Identify which cell holds the provided text, then report its (x, y) central coordinate. 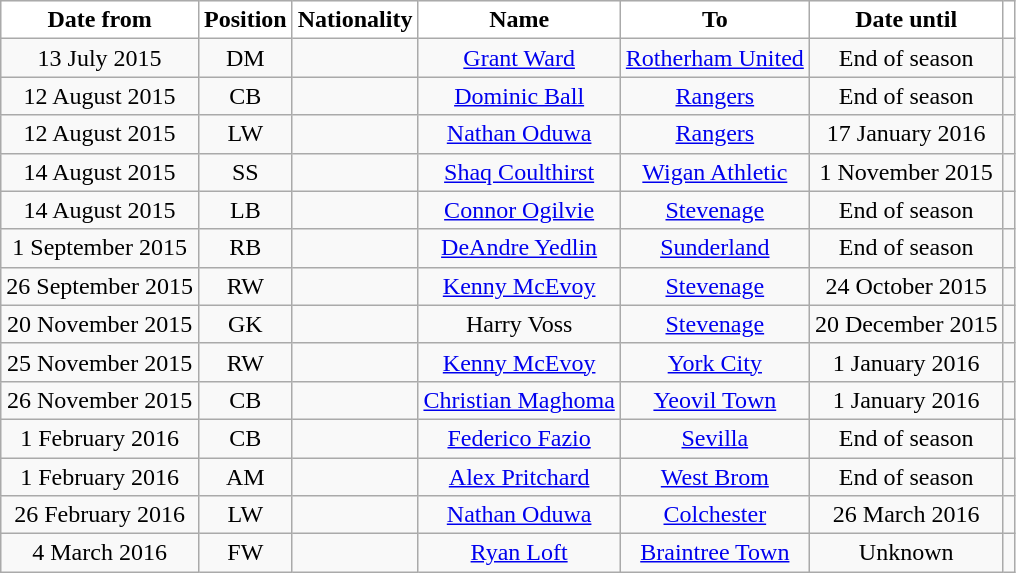
26 September 2015 (100, 286)
20 November 2015 (100, 324)
Connor Ogilvie (519, 210)
Yeovil Town (714, 400)
Date from (100, 20)
Federico Fazio (519, 438)
Ryan Loft (519, 553)
Rotherham United (714, 58)
FW (245, 553)
To (714, 20)
Alex Pritchard (519, 477)
17 January 2016 (906, 134)
Christian Maghoma (519, 400)
Grant Ward (519, 58)
25 November 2015 (100, 362)
Harry Voss (519, 324)
26 February 2016 (100, 515)
Braintree Town (714, 553)
Name (519, 20)
26 November 2015 (100, 400)
Sevilla (714, 438)
13 July 2015 (100, 58)
Dominic Ball (519, 96)
Nationality (355, 20)
SS (245, 172)
Date until (906, 20)
26 March 2016 (906, 515)
1 September 2015 (100, 248)
Colchester (714, 515)
RB (245, 248)
20 December 2015 (906, 324)
West Brom (714, 477)
1 November 2015 (906, 172)
DM (245, 58)
Position (245, 20)
Sunderland (714, 248)
Wigan Athletic (714, 172)
Unknown (906, 553)
AM (245, 477)
24 October 2015 (906, 286)
Shaq Coulthirst (519, 172)
York City (714, 362)
GK (245, 324)
LB (245, 210)
DeAndre Yedlin (519, 248)
4 March 2016 (100, 553)
